Return the (x, y) coordinate for the center point of the cell that contains the specified text.  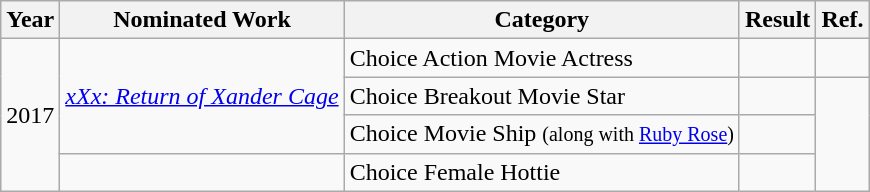
Year (30, 20)
Choice Female Hottie (542, 172)
Nominated Work (202, 20)
Choice Movie Ship (along with Ruby Rose) (542, 134)
xXx: Return of Xander Cage (202, 96)
Result (777, 20)
Choice Action Movie Actress (542, 58)
Category (542, 20)
2017 (30, 115)
Choice Breakout Movie Star (542, 96)
Ref. (842, 20)
